Return (X, Y) of the center of cell containing provided text 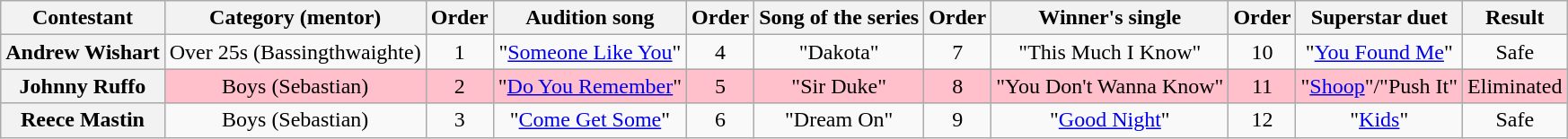
"You Don't Wanna Know" (1110, 86)
Result (1515, 18)
"Sir Duke" (839, 86)
Superstar duet (1379, 18)
"Dakota" (839, 52)
Category (mentor) (295, 18)
Contestant (83, 18)
7 (957, 52)
4 (720, 52)
"Do You Remember" (589, 86)
Over 25s (Bassingthwaighte) (295, 52)
"Dream On" (839, 120)
Winner's single (1110, 18)
Eliminated (1515, 86)
11 (1263, 86)
1 (460, 52)
2 (460, 86)
"Shoop"/"Push It" (1379, 86)
Song of the series (839, 18)
Reece Mastin (83, 120)
Johnny Ruffo (83, 86)
10 (1263, 52)
"Come Get Some" (589, 120)
"This Much I Know" (1110, 52)
"Good Night" (1110, 120)
"Kids" (1379, 120)
Audition song (589, 18)
8 (957, 86)
3 (460, 120)
9 (957, 120)
"Someone Like You" (589, 52)
5 (720, 86)
"You Found Me" (1379, 52)
6 (720, 120)
Andrew Wishart (83, 52)
12 (1263, 120)
